Determine the (x, y) coordinate at the center of the cell enclosing the given text.  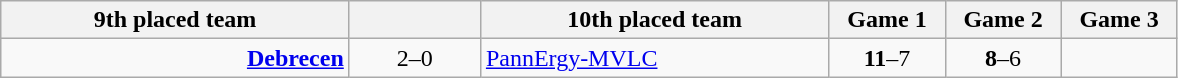
Game 3 (1119, 20)
11–7 (887, 58)
2–0 (414, 58)
10th placed team (654, 20)
PannErgy-MVLC (654, 58)
Game 1 (887, 20)
Debrecen (176, 58)
Game 2 (1003, 20)
9th placed team (176, 20)
8–6 (1003, 58)
